Extract the (X, Y) coordinate from the center of the cell holding the provided text.  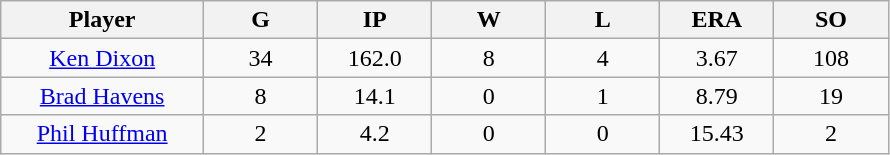
4.2 (375, 134)
162.0 (375, 58)
34 (261, 58)
SO (831, 20)
Phil Huffman (102, 134)
14.1 (375, 96)
4 (603, 58)
G (261, 20)
8.79 (717, 96)
L (603, 20)
15.43 (717, 134)
3.67 (717, 58)
Ken Dixon (102, 58)
W (489, 20)
19 (831, 96)
108 (831, 58)
ERA (717, 20)
Player (102, 20)
1 (603, 96)
IP (375, 20)
Brad Havens (102, 96)
